Identify which cell holds the provided text, then report its (x, y) central coordinate. 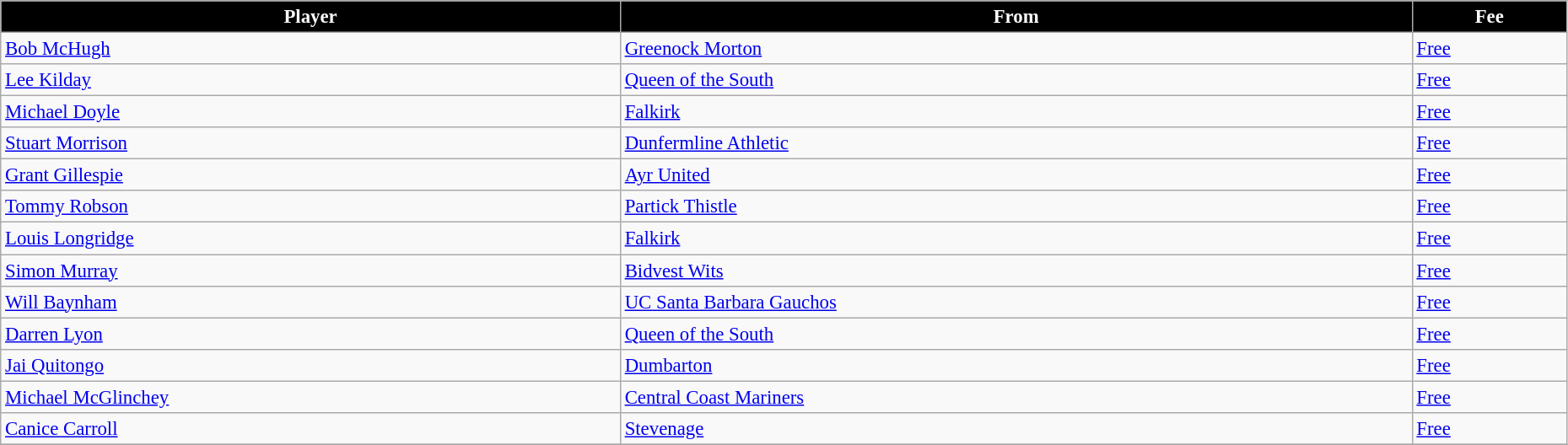
Darren Lyon (310, 334)
Simon Murray (310, 271)
From (1016, 17)
Greenock Morton (1016, 49)
Bob McHugh (310, 49)
Stevenage (1016, 429)
Fee (1490, 17)
Stuart Morrison (310, 143)
Michael McGlinchey (310, 397)
Will Baynham (310, 302)
Canice Carroll (310, 429)
Dumbarton (1016, 365)
Michael Doyle (310, 112)
Jai Quitongo (310, 365)
Tommy Robson (310, 206)
Grant Gillespie (310, 175)
Ayr United (1016, 175)
Central Coast Mariners (1016, 397)
UC Santa Barbara Gauchos (1016, 302)
Player (310, 17)
Lee Kilday (310, 80)
Partick Thistle (1016, 206)
Louis Longridge (310, 239)
Bidvest Wits (1016, 271)
Dunfermline Athletic (1016, 143)
